Identify which cell holds the provided text, then report its (X, Y) central coordinate. 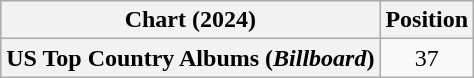
Chart (2024) (190, 20)
37 (427, 58)
US Top Country Albums (Billboard) (190, 58)
Position (427, 20)
